Return (x, y) of the center of cell containing provided text 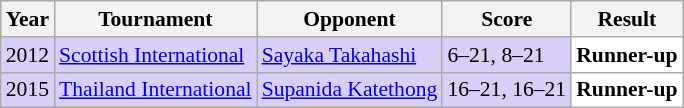
Sayaka Takahashi (350, 55)
Scottish International (156, 55)
Thailand International (156, 90)
6–21, 8–21 (506, 55)
Tournament (156, 19)
2012 (28, 55)
Supanida Katethong (350, 90)
Year (28, 19)
Result (626, 19)
Opponent (350, 19)
16–21, 16–21 (506, 90)
2015 (28, 90)
Score (506, 19)
